Detect which cell encompasses the target text, then output its (x, y) center coordinate. 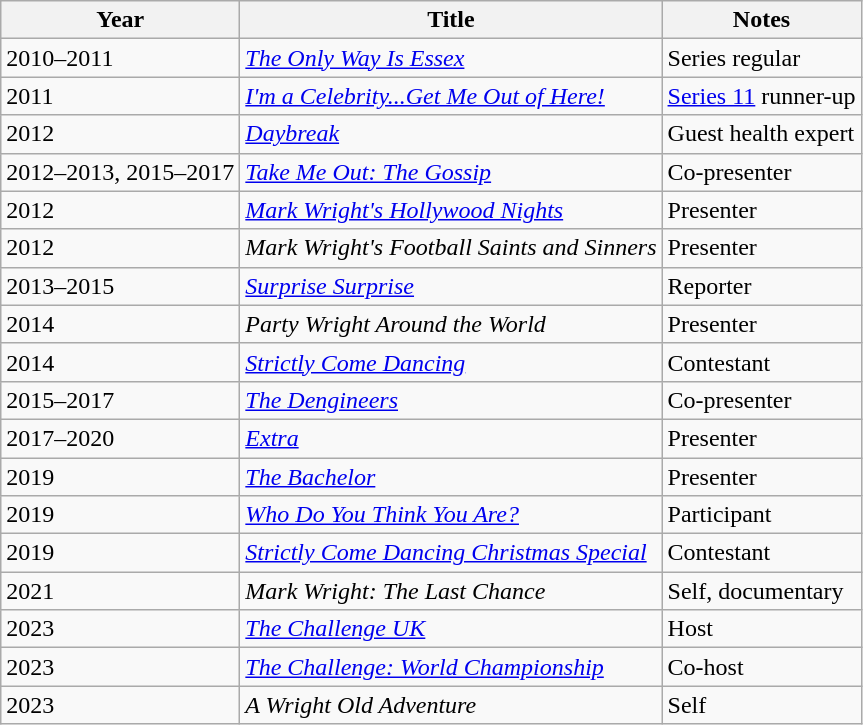
Participant (762, 515)
The Dengineers (451, 400)
Notes (762, 20)
Daybreak (451, 134)
Mark Wright's Football Saints and Sinners (451, 248)
2011 (120, 96)
Year (120, 20)
2012–2013, 2015–2017 (120, 172)
Who Do You Think You Are? (451, 515)
Title (451, 20)
2013–2015 (120, 286)
Self, documentary (762, 591)
I'm a Celebrity...Get Me Out of Here! (451, 96)
Strictly Come Dancing Christmas Special (451, 553)
2021 (120, 591)
The Bachelor (451, 477)
2010–2011 (120, 58)
The Challenge: World Championship (451, 667)
Co-host (762, 667)
The Only Way Is Essex (451, 58)
Surprise Surprise (451, 286)
Strictly Come Dancing (451, 362)
Self (762, 705)
Series 11 runner-up (762, 96)
2015–2017 (120, 400)
A Wright Old Adventure (451, 705)
The Challenge UK (451, 629)
Host (762, 629)
2017–2020 (120, 438)
Mark Wright: The Last Chance (451, 591)
Guest health expert (762, 134)
Series regular (762, 58)
Extra (451, 438)
Mark Wright's Hollywood Nights (451, 210)
Take Me Out: The Gossip (451, 172)
Reporter (762, 286)
Party Wright Around the World (451, 324)
